Output the (X, Y) coordinate of the center of the cell containing the given text.  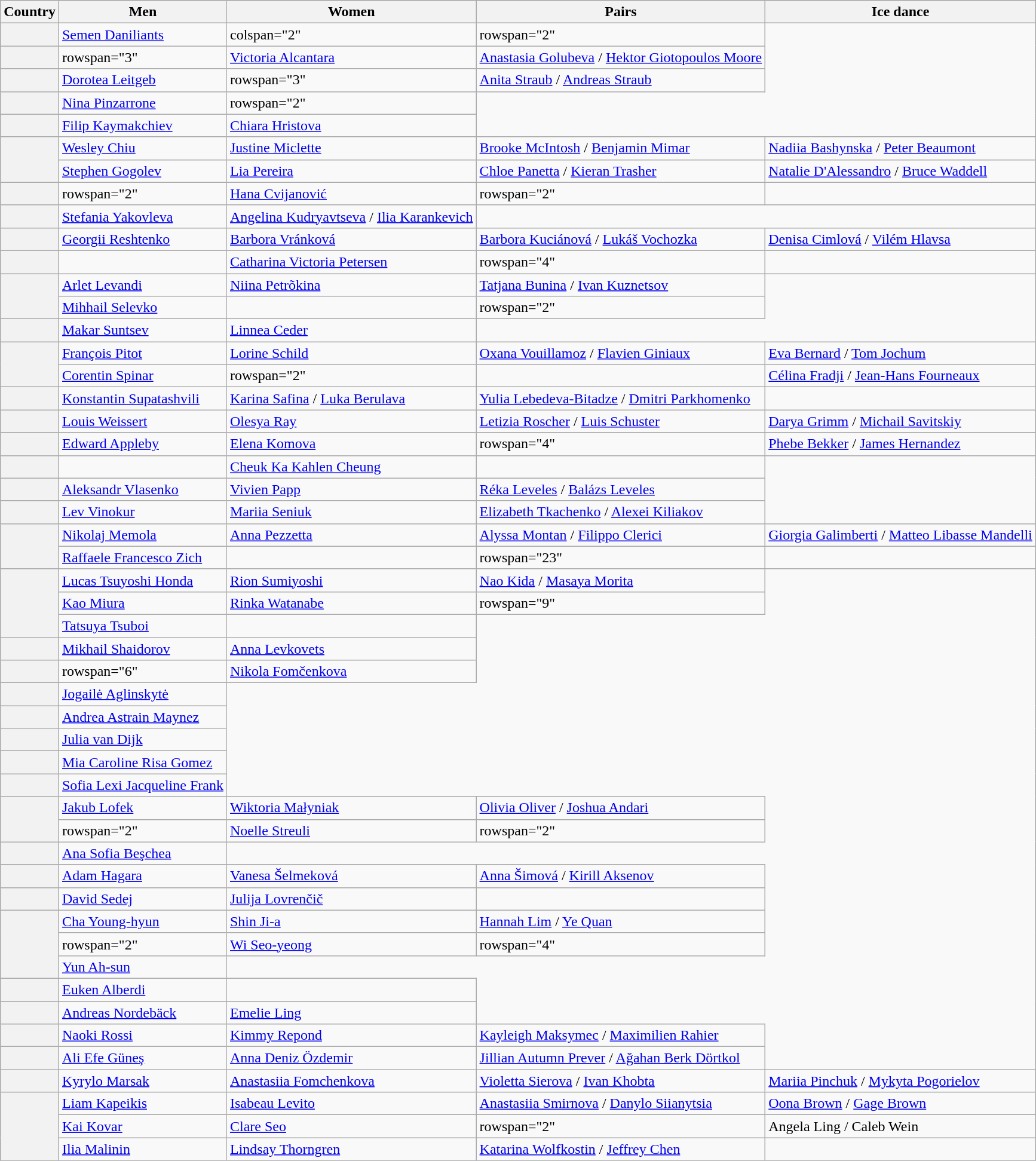
Nao Kida / Masaya Morita (621, 580)
Country (30, 12)
Yulia Lebedeva-Bitadze / Dmitri Parkhomenko (621, 399)
Katarina Wolfkostin / Jeffrey Chen (621, 1149)
Darya Grimm / Michail Savitskiy (901, 421)
Euken Alberdi (142, 990)
Brooke McIntosh / Benjamin Mimar (621, 148)
Lucas Tsuyoshi Honda (142, 580)
Clare Seo (351, 1126)
Violetta Sierova / Ivan Khobta (621, 1081)
Makar Suntsev (142, 330)
Vivien Papp (351, 489)
Noelle Streuli (351, 831)
Karina Safina / Luka Berulava (351, 399)
Louis Weissert (142, 421)
Ice dance (901, 12)
Rion Sumiyoshi (351, 580)
Filip Kaymakchiev (142, 125)
Réka Leveles / Balázs Leveles (621, 489)
Rinka Watanabe (351, 603)
Andrea Astrain Maynez (142, 717)
Kyrylo Marsak (142, 1081)
Niina Petrõkina (351, 285)
Women (351, 12)
Aleksandr Vlasenko (142, 489)
Jogailė Aglinskytė (142, 694)
Ana Sofia Beşchea (142, 853)
Lia Pereira (351, 171)
Anna Šimová / Kirill Aksenov (621, 876)
Mihhail Selevko (142, 308)
Jillian Autumn Prever / Ağahan Berk Dörtkol (621, 1058)
rowspan="9" (621, 603)
Victoria Alcantara (351, 57)
Vanesa Šelmeková (351, 876)
Tatsuya Tsuboi (142, 626)
Elizabeth Tkachenko / Alexei Kiliakov (621, 512)
Nikolaj Memola (142, 535)
Edward Appleby (142, 444)
Kimmy Repond (351, 1036)
Phebe Bekker / James Hernandez (901, 444)
Liam Kapeikis (142, 1104)
Tatjana Bunina / Ivan Kuznetsov (621, 285)
Ilia Malinin (142, 1149)
Letizia Roscher / Luis Schuster (621, 421)
Stefania Yakovleva (142, 216)
Anastasiia Fomchenkova (351, 1081)
Lev Vinokur (142, 512)
Adam Hagara (142, 876)
Men (142, 12)
Mariia Pinchuk / Mykyta Pogorielov (901, 1081)
colspan="2" (351, 35)
Anastasia Golubeva / Hektor Giotopoulos Moore (621, 57)
Kao Miura (142, 603)
Barbora Vránková (351, 239)
Lindsay Thorngren (351, 1149)
Catharina Victoria Petersen (351, 262)
Anna Deniz Özdemir (351, 1058)
Arlet Levandi (142, 285)
Chiara Hristova (351, 125)
Nadiia Bashynska / Peter Beaumont (901, 148)
Pairs (621, 12)
Shin Ji-a (351, 921)
Olivia Oliver / Joshua Andari (621, 808)
Olesya Ray (351, 421)
Emelie Ling (351, 1013)
Dorotea Leitgeb (142, 80)
Jakub Lofek (142, 808)
Angela Ling / Caleb Wein (901, 1126)
Justine Miclette (351, 148)
Eva Bernard / Tom Jochum (901, 353)
Isabeau Levito (351, 1104)
Linnea Ceder (351, 330)
Raffaele Francesco Zich (142, 557)
Mariia Seniuk (351, 512)
Kai Kovar (142, 1126)
Cheuk Ka Kahlen Cheung (351, 467)
Wiktoria Małyniak (351, 808)
Oona Brown / Gage Brown (901, 1104)
Wi Seo-yeong (351, 944)
Cha Young-hyun (142, 921)
Giorgia Galimberti / Matteo Libasse Mandelli (901, 535)
David Sedej (142, 899)
Barbora Kuciánová / Lukáš Vochozka (621, 239)
Anna Levkovets (351, 648)
Natalie D'Alessandro / Bruce Waddell (901, 171)
Naoki Rossi (142, 1036)
Corentin Spinar (142, 376)
rowspan="6" (142, 672)
Nikola Fomčenkova (351, 672)
Kayleigh Maksymec / Maximilien Rahier (621, 1036)
Anita Straub / Andreas Straub (621, 80)
Georgii Reshtenko (142, 239)
Chloe Panetta / Kieran Trasher (621, 171)
Anastasiia Smirnova / Danylo Siianytsia (621, 1104)
Oxana Vouillamoz / Flavien Giniaux (621, 353)
Anna Pezzetta (351, 535)
Sofia Lexi Jacqueline Frank (142, 785)
Julija Lovrenčič (351, 899)
François Pitot (142, 353)
Alyssa Montan / Filippo Clerici (621, 535)
Julia van Dijk (142, 740)
Angelina Kudryavtseva / Ilia Karankevich (351, 216)
Stephen Gogolev (142, 171)
Ali Efe Güneş (142, 1058)
Elena Komova (351, 444)
Nina Pinzarrone (142, 103)
Denisa Cimlová / Vilém Hlavsa (901, 239)
Semen Daniliants (142, 35)
Célina Fradji / Jean-Hans Fourneaux (901, 376)
Hana Cvijanović (351, 194)
Wesley Chiu (142, 148)
Yun Ah-sun (142, 967)
Konstantin Supatashvili (142, 399)
Mia Caroline Risa Gomez (142, 762)
Andreas Nordebäck (142, 1013)
Mikhail Shaidorov (142, 648)
rowspan="23" (621, 557)
Lorine Schild (351, 353)
Hannah Lim / Ye Quan (621, 921)
